Identify which cell holds the provided text, then report its [x, y] central coordinate. 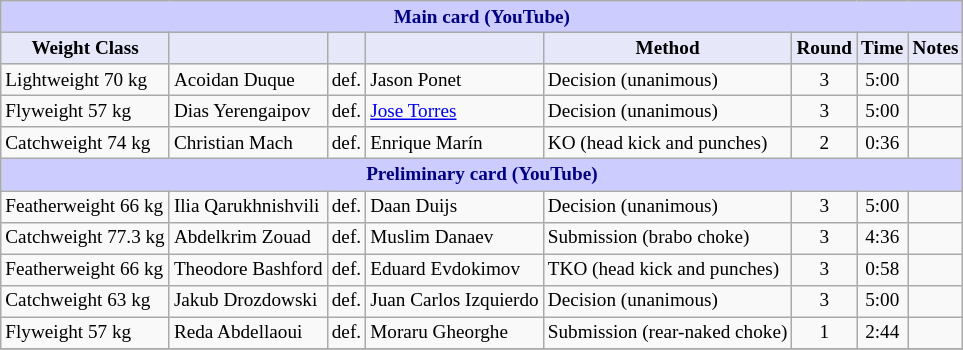
Muslim Danaev [455, 238]
Reda Abdellaoui [248, 333]
0:36 [882, 143]
Abdelkrim Zouad [248, 238]
KO (head kick and punches) [668, 143]
Method [668, 48]
TKO (head kick and punches) [668, 270]
Jason Ponet [455, 80]
2 [824, 143]
Jose Torres [455, 111]
Theodore Bashford [248, 270]
Main card (YouTube) [482, 17]
1 [824, 333]
Christian Mach [248, 143]
Catchweight 63 kg [86, 301]
Daan Duijs [455, 206]
Eduard Evdokimov [455, 270]
Round [824, 48]
Catchweight 74 kg [86, 143]
Submission (brabo choke) [668, 238]
Juan Carlos Izquierdo [455, 301]
Preliminary card (YouTube) [482, 175]
Weight Class [86, 48]
2:44 [882, 333]
Jakub Drozdowski [248, 301]
Submission (rear-naked choke) [668, 333]
Catchweight 77.3 kg [86, 238]
Notes [936, 48]
Moraru Gheorghe [455, 333]
0:58 [882, 270]
Time [882, 48]
Dias Yerengaipov [248, 111]
Ilia Qarukhnishvili [248, 206]
Acoidan Duque [248, 80]
Lightweight 70 kg [86, 80]
4:36 [882, 238]
Enrique Marín [455, 143]
